Locate the cell with the specified text and output its [X, Y] center coordinate. 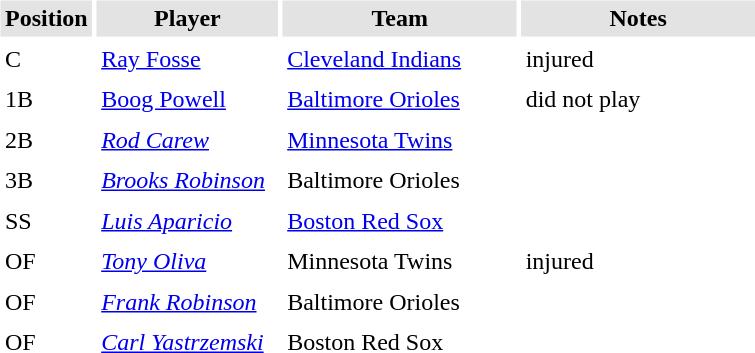
did not play [638, 100]
1B [46, 100]
3B [46, 180]
Notes [638, 18]
Cleveland Indians [400, 59]
C [46, 59]
Brooks Robinson [188, 180]
Boston Red Sox [400, 221]
2B [46, 140]
Position [46, 18]
Frank Robinson [188, 302]
Rod Carew [188, 140]
Player [188, 18]
Ray Fosse [188, 59]
Team [400, 18]
Boog Powell [188, 100]
Luis Aparicio [188, 221]
Tony Oliva [188, 262]
SS [46, 221]
